Find where the given text appears and provide that cell's center as (x, y) coordinate. 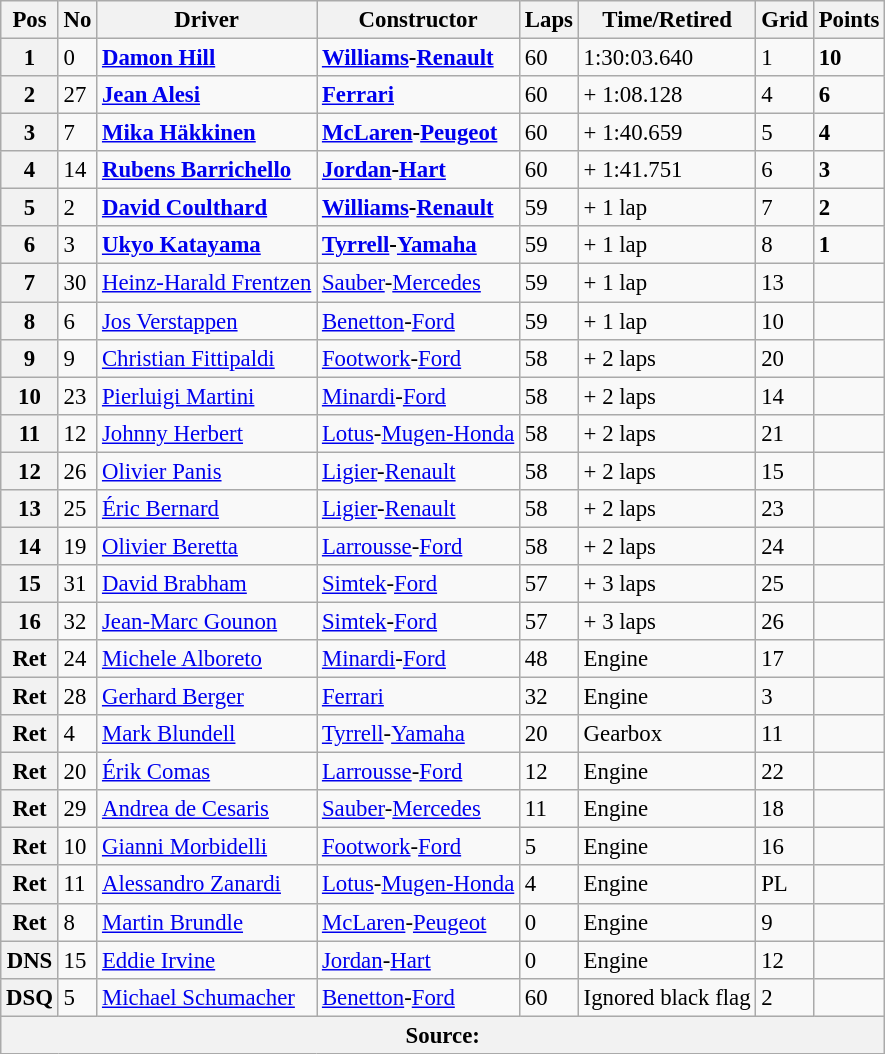
Gianni Morbidelli (207, 847)
Eddie Irvine (207, 960)
+ 1:08.128 (667, 95)
27 (77, 95)
+ 1:41.751 (667, 170)
Alessandro Zanardi (207, 885)
PL (784, 885)
48 (550, 659)
Johnny Herbert (207, 433)
Rubens Barrichello (207, 170)
Grid (784, 20)
29 (77, 809)
Source: (443, 1035)
David Brabham (207, 584)
David Coulthard (207, 208)
Ignored black flag (667, 997)
18 (784, 809)
Éric Bernard (207, 509)
Jean Alesi (207, 95)
DSQ (30, 997)
22 (784, 772)
Christian Fittipaldi (207, 358)
Pierluigi Martini (207, 396)
Driver (207, 20)
21 (784, 433)
Jean-Marc Gounon (207, 621)
Pos (30, 20)
Gerhard Berger (207, 697)
Michele Alboreto (207, 659)
Ukyo Katayama (207, 245)
1:30:03.640 (667, 58)
Mark Blundell (207, 734)
Laps (550, 20)
+ 1:40.659 (667, 133)
Jos Verstappen (207, 321)
19 (77, 546)
Constructor (418, 20)
Érik Comas (207, 772)
Gearbox (667, 734)
Olivier Beretta (207, 546)
DNS (30, 960)
Points (848, 20)
Heinz-Harald Frentzen (207, 283)
Damon Hill (207, 58)
Time/Retired (667, 20)
17 (784, 659)
Michael Schumacher (207, 997)
30 (77, 283)
No (77, 20)
Andrea de Cesaris (207, 809)
Olivier Panis (207, 471)
Mika Häkkinen (207, 133)
Martin Brundle (207, 922)
31 (77, 584)
28 (77, 697)
